Scan for the cell matching the given text and deliver its [X, Y] coordinate at center. 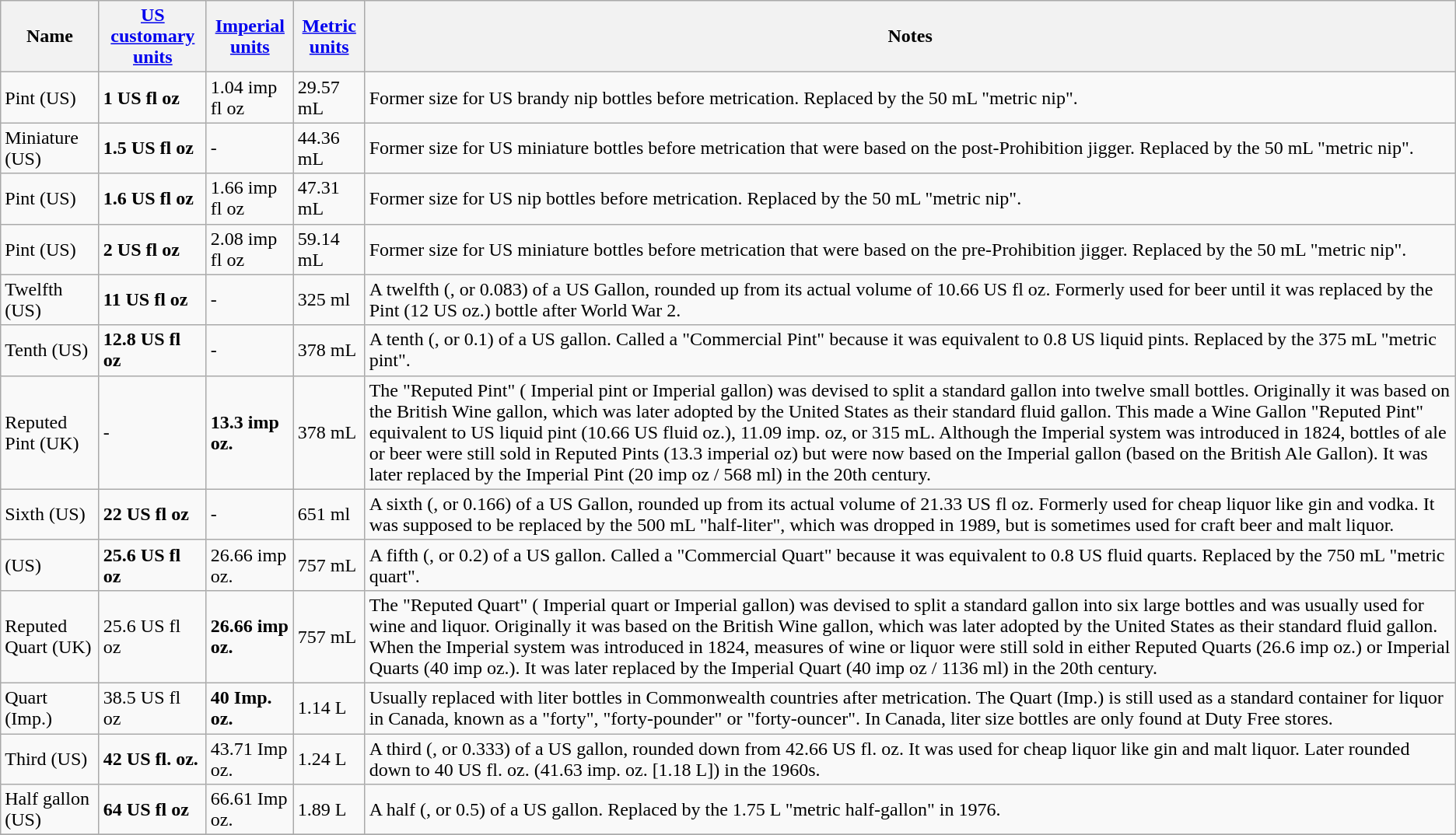
Twelfth (US) [50, 300]
64 US fl oz [152, 810]
1.5 US fl oz [152, 148]
59.14 mL [329, 249]
Reputed Pint (UK) [50, 432]
Sixth (US) [50, 515]
13.3 imp oz. [250, 432]
42 US fl. oz. [152, 759]
1.24 L [329, 759]
1.04 imp fl oz [250, 98]
1.66 imp fl oz [250, 199]
1.14 L [329, 707]
Reputed Quart (UK) [50, 636]
A half (, or 0.5) of a US gallon. Replaced by the 1.75 L "metric half-gallon" in 1976. [910, 810]
43.71 Imp oz. [250, 759]
Miniature (US) [50, 148]
22 US fl oz [152, 515]
66.61 Imp oz. [250, 810]
(US) [50, 564]
A tenth (, or 0.1) of a US gallon. Called a "Commercial Pint" because it was equivalent to 0.8 US liquid pints. Replaced by the 375 mL "metric pint". [910, 350]
Half gallon (US) [50, 810]
40 Imp. oz. [250, 707]
Metric units [329, 37]
2 US fl oz [152, 249]
651 ml [329, 515]
44.36 mL [329, 148]
Third (US) [50, 759]
29.57 mL [329, 98]
325 ml [329, 300]
1.89 L [329, 810]
1.6 US fl oz [152, 199]
Name [50, 37]
Former size for US miniature bottles before metrication that were based on the pre-Prohibition jigger. Replaced by the 50 mL "metric nip". [910, 249]
11 US fl oz [152, 300]
1 US fl oz [152, 98]
Former size for US miniature bottles before metrication that were based on the post-Prohibition jigger. Replaced by the 50 mL "metric nip". [910, 148]
38.5 US fl oz [152, 707]
Imperial units [250, 37]
47.31 mL [329, 199]
Former size for US nip bottles before metrication. Replaced by the 50 mL "metric nip". [910, 199]
12.8 US fl oz [152, 350]
US customary units [152, 37]
Tenth (US) [50, 350]
Quart (Imp.) [50, 707]
2.08 imp fl oz [250, 249]
Notes [910, 37]
Former size for US brandy nip bottles before metrication. Replaced by the 50 mL "metric nip". [910, 98]
